Provide the (X, Y) coordinate of the cell's center where the given text is located.  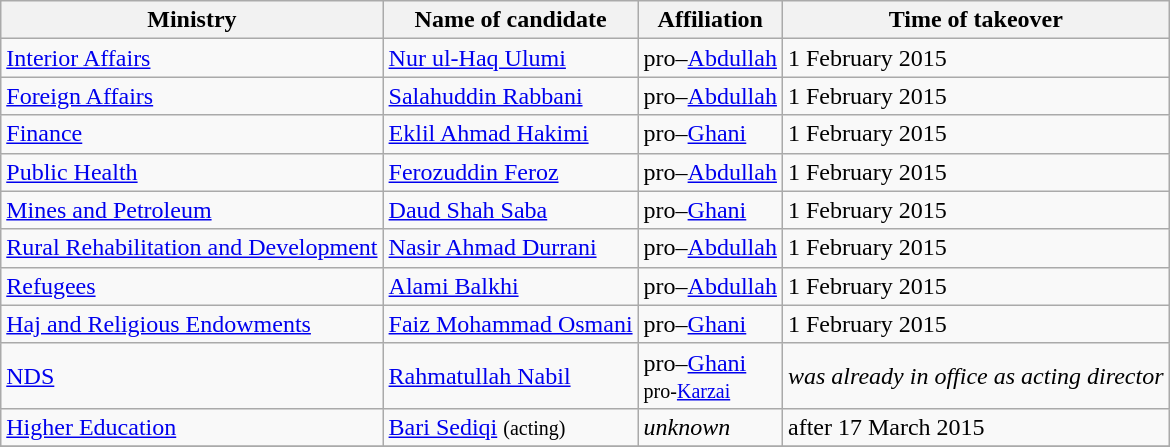
Refugees (192, 286)
Mines and Petroleum (192, 210)
Ferozuddin Feroz (510, 172)
NDS (192, 376)
Ministry (192, 20)
unknown (710, 427)
was already in office as acting director (976, 376)
Haj and Religious Endowments (192, 324)
Affiliation (710, 20)
Rural Rehabilitation and Development (192, 248)
Finance (192, 134)
Faiz Mohammad Osmani (510, 324)
Alami Balkhi (510, 286)
Bari Sediqi (acting) (510, 427)
Time of takeover (976, 20)
Salahuddin Rabbani (510, 96)
Nasir Ahmad Durrani (510, 248)
pro–Ghanipro-Karzai (710, 376)
Nur ul-Haq Ulumi (510, 58)
Daud Shah Saba (510, 210)
Public Health (192, 172)
Foreign Affairs (192, 96)
Interior Affairs (192, 58)
Rahmatullah Nabil (510, 376)
Eklil Ahmad Hakimi (510, 134)
Name of candidate (510, 20)
after 17 March 2015 (976, 427)
Higher Education (192, 427)
